Capture the cell that displays the provided text and extract its (x, y) central coordinate. 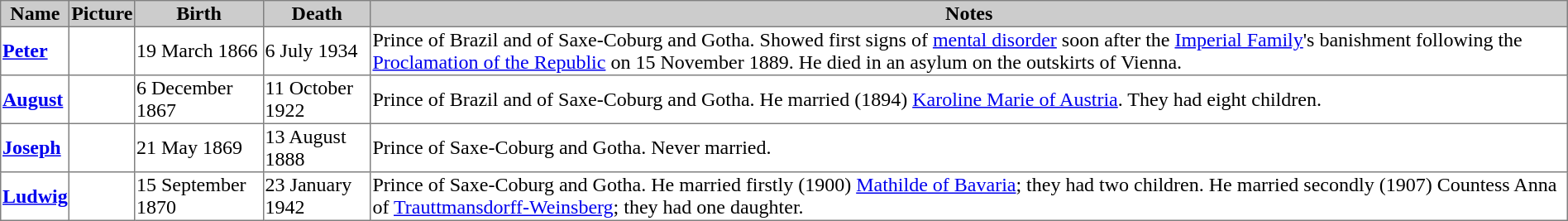
11 October 1922 (317, 99)
Picture (103, 14)
Birth (199, 14)
21 May 1869 (199, 147)
Peter (35, 50)
6 December 1867 (199, 99)
August (35, 99)
15 September 1870 (199, 196)
Ludwig (35, 196)
19 March 1866 (199, 50)
Notes (969, 14)
Prince of Saxe-Coburg and Gotha. Never married. (969, 147)
Death (317, 14)
Prince of Brazil and of Saxe-Coburg and Gotha. He married (1894) Karoline Marie of Austria. They had eight children. (969, 99)
Name (35, 14)
13 August 1888 (317, 147)
6 July 1934 (317, 50)
23 January 1942 (317, 196)
Joseph (35, 147)
